From the cell containing the given text, extract its center point as [x, y] coordinate. 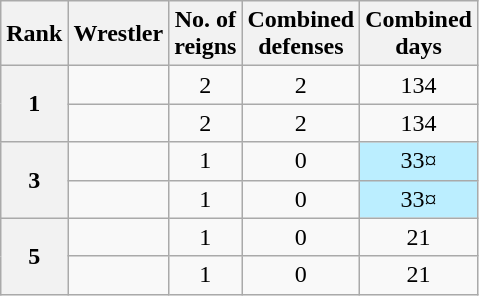
5 [34, 256]
Rank [34, 34]
Wrestler [118, 34]
3 [34, 180]
Combineddays [419, 34]
No. ofreigns [206, 34]
Combineddefenses [301, 34]
